Return the (X, Y) coordinate for the center point of the cell that contains the specified text.  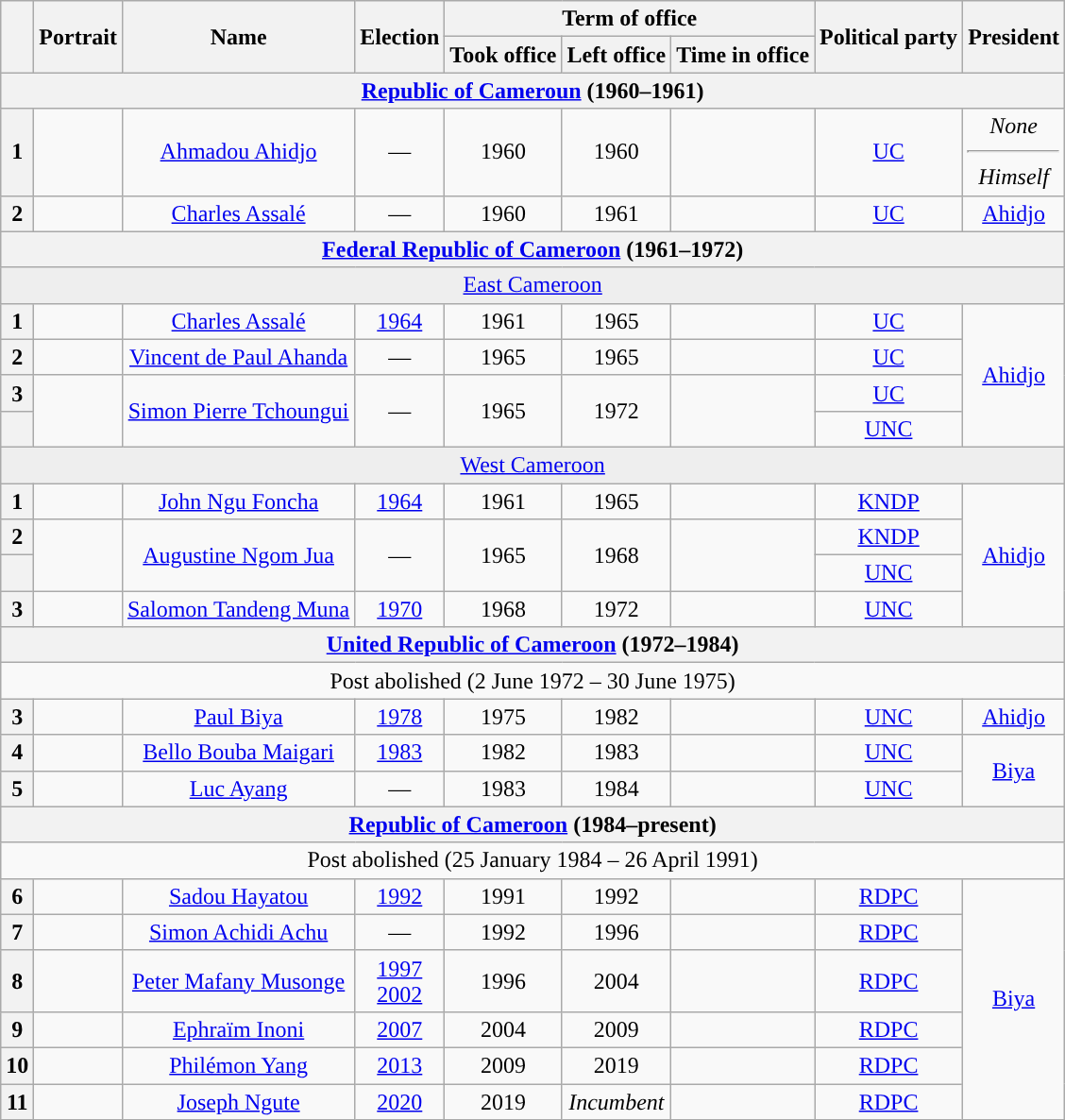
Joseph Ngute (238, 1102)
East Cameroon (532, 285)
Left office (617, 55)
8 (17, 980)
President (1014, 37)
Simon Pierre Tchoungui (238, 411)
Term of office (630, 19)
Federal Republic of Cameroon (1961–1972) (532, 249)
Augustine Ngom Jua (238, 555)
1975 (503, 717)
Bello Bouba Maigari (238, 753)
Took office (503, 55)
Ephraïm Inoni (238, 1029)
2020 (400, 1102)
Portrait (78, 37)
Salomon Tandeng Muna (238, 609)
1984 (617, 789)
10 (17, 1065)
1991 (503, 896)
6 (17, 896)
Republic of Cameroon (1984–present) (532, 824)
Peter Mafany Musonge (238, 980)
Political party (889, 37)
Election (400, 37)
NoneHimself (1014, 152)
John Ngu Foncha (238, 501)
11 (17, 1102)
1970 (400, 609)
Name (238, 37)
West Cameroon (532, 465)
7 (17, 932)
Vincent de Paul Ahanda (238, 357)
United Republic of Cameroon (1972–1984) (532, 645)
Time in office (743, 55)
Paul Biya (238, 717)
Sadou Hayatou (238, 896)
Incumbent (617, 1102)
Luc Ayang (238, 789)
5 (17, 789)
Republic of Cameroun (1960–1961) (532, 91)
Simon Achidi Achu (238, 932)
Ahmadou Ahidjo (238, 152)
9 (17, 1029)
1978 (400, 717)
2013 (400, 1065)
Post abolished (2 June 1972 – 30 June 1975) (532, 681)
Philémon Yang (238, 1065)
Post abolished (25 January 1984 – 26 April 1991) (532, 860)
2007 (400, 1029)
4 (17, 753)
19972002 (400, 980)
